Identify which cell holds the provided text, then report its [x, y] central coordinate. 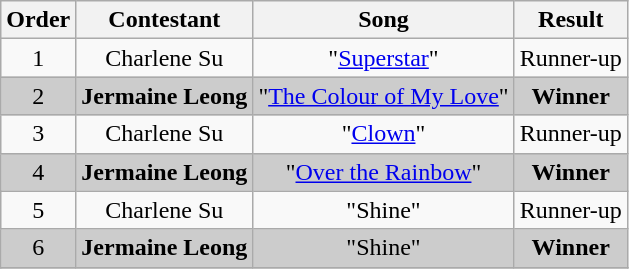
3 [38, 134]
Contestant [164, 20]
6 [38, 248]
"Superstar" [384, 58]
4 [38, 172]
1 [38, 58]
Result [570, 20]
Song [384, 20]
"Over the Rainbow" [384, 172]
2 [38, 96]
Order [38, 20]
"Clown" [384, 134]
5 [38, 210]
"The Colour of My Love" [384, 96]
